For the text-containing cell, return its midpoint in (X, Y) coordinate format. 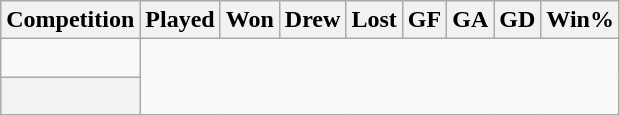
Won (250, 20)
Played (180, 20)
Win% (580, 20)
GD (518, 20)
GF (424, 20)
Competition (70, 20)
Lost (374, 20)
Drew (312, 20)
GA (470, 20)
